Scan for the cell matching the given text and deliver its (X, Y) coordinate at center. 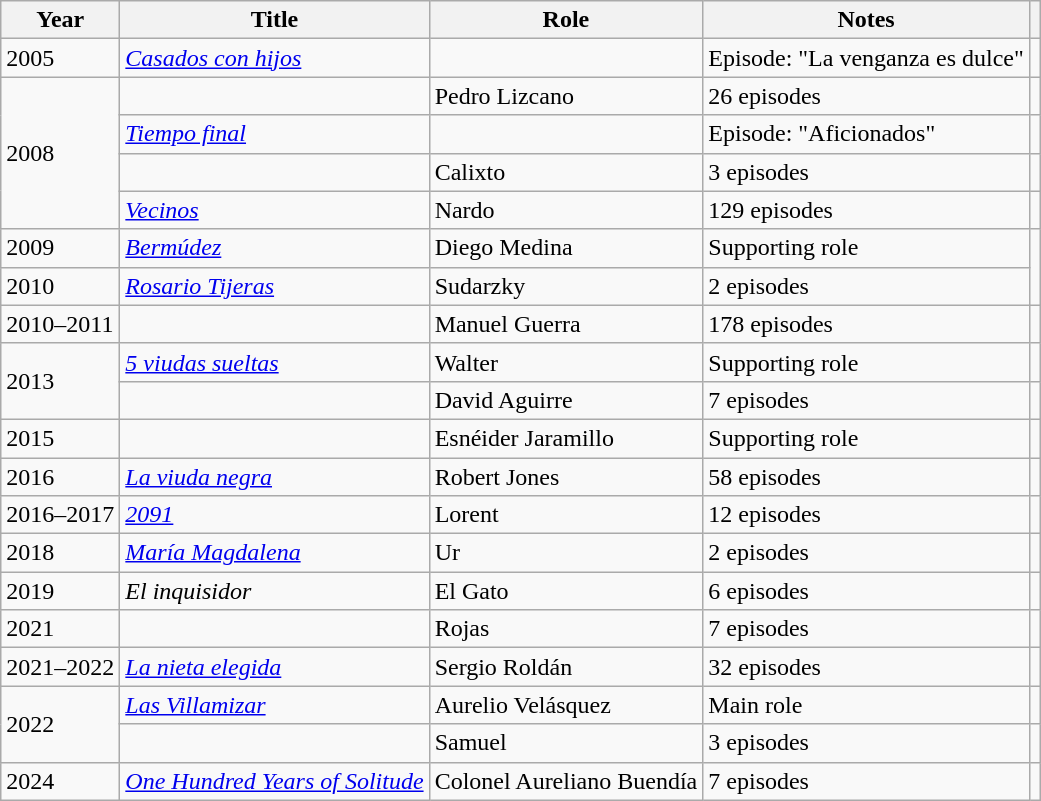
Nardo (566, 210)
Samuel (566, 743)
David Aguirre (566, 400)
2010–2011 (60, 324)
2008 (60, 153)
129 episodes (866, 210)
La viuda negra (274, 477)
Role (566, 20)
2091 (274, 515)
Casados con hijos (274, 58)
El inquisidor (274, 591)
One Hundred Years of Solitude (274, 781)
58 episodes (866, 477)
2021 (60, 629)
6 episodes (866, 591)
32 episodes (866, 667)
2022 (60, 724)
El Gato (566, 591)
Sergio Roldán (566, 667)
2016–2017 (60, 515)
Diego Medina (566, 248)
Manuel Guerra (566, 324)
178 episodes (866, 324)
Las Villamizar (274, 705)
Rojas (566, 629)
Year (60, 20)
Colonel Aureliano Buendía (566, 781)
26 episodes (866, 96)
2019 (60, 591)
2013 (60, 381)
Pedro Lizcano (566, 96)
Episode: "La venganza es dulce" (866, 58)
2024 (60, 781)
Aurelio Velásquez (566, 705)
Lorent (566, 515)
Episode: "Aficionados" (866, 134)
Calixto (566, 172)
Title (274, 20)
Notes (866, 20)
5 viudas sueltas (274, 362)
Vecinos (274, 210)
María Magdalena (274, 553)
12 episodes (866, 515)
Sudarzky (566, 286)
Main role (866, 705)
Esnéider Jaramillo (566, 438)
Robert Jones (566, 477)
2009 (60, 248)
Rosario Tijeras (274, 286)
2016 (60, 477)
2010 (60, 286)
Bermúdez (274, 248)
Tiempo final (274, 134)
2005 (60, 58)
Ur (566, 553)
2018 (60, 553)
Walter (566, 362)
La nieta elegida (274, 667)
2021–2022 (60, 667)
2015 (60, 438)
